Scan for the cell matching the given text and deliver its (X, Y) coordinate at center. 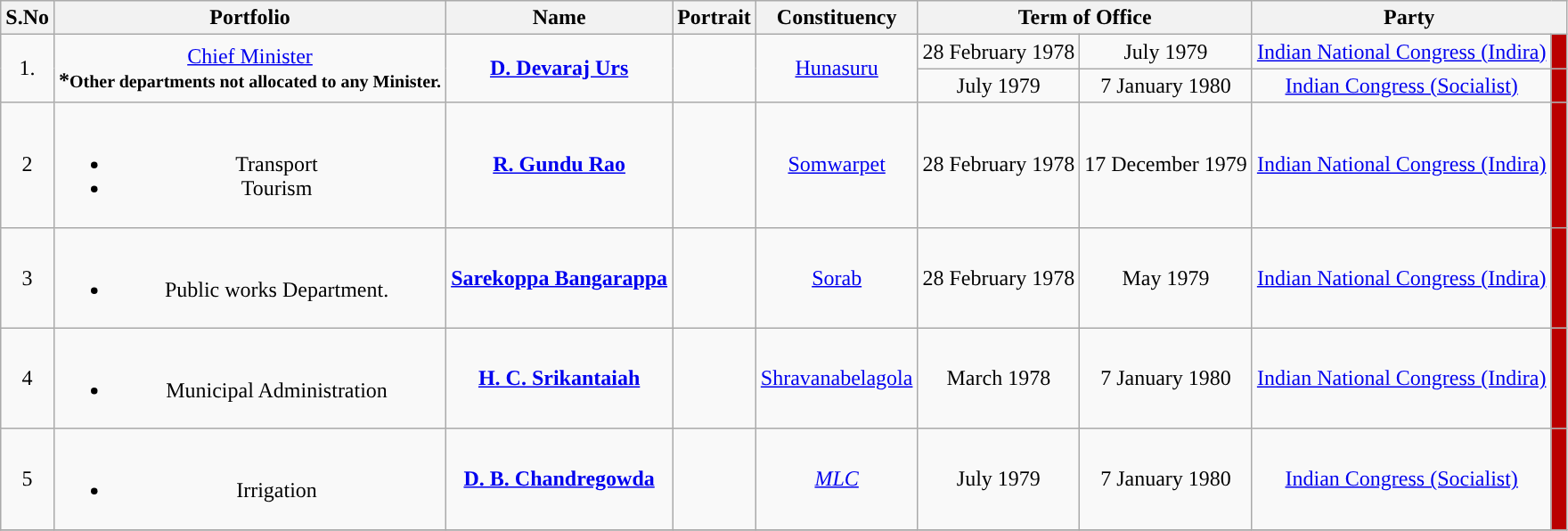
3 (28, 278)
MLC (837, 479)
Somwarpet (837, 165)
S.No (28, 18)
1. (28, 69)
Portfolio (249, 18)
Chief Minister*Other departments not allocated to any Minister. (249, 69)
Party (1409, 18)
D. Devaraj Urs (559, 69)
Sorab (837, 278)
TransportTourism (249, 165)
May 1979 (1166, 278)
Public works Department. (249, 278)
Irrigation (249, 479)
Constituency (837, 18)
Municipal Administration (249, 378)
Portrait (715, 18)
H. C. Srikantaiah (559, 378)
Name (559, 18)
5 (28, 479)
Hunasuru (837, 69)
17 December 1979 (1166, 165)
D. B. Chandregowda (559, 479)
Sarekoppa Bangarappa (559, 278)
2 (28, 165)
Term of Office (1085, 18)
Shravanabelagola (837, 378)
4 (28, 378)
R. Gundu Rao (559, 165)
March 1978 (999, 378)
